Extract the [X, Y] coordinate from the center of the cell holding the provided text.  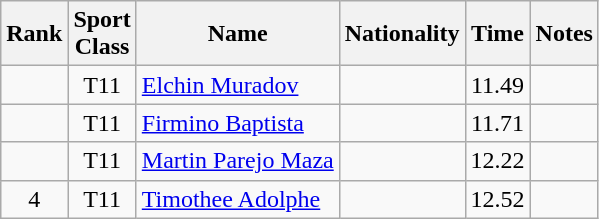
11.71 [498, 123]
Name [238, 34]
Rank [34, 34]
Time [498, 34]
Nationality [402, 34]
SportClass [102, 34]
Firmino Baptista [238, 123]
12.22 [498, 161]
Notes [564, 34]
Elchin Muradov [238, 85]
Martin Parejo Maza [238, 161]
11.49 [498, 85]
12.52 [498, 199]
4 [34, 199]
Timothee Adolphe [238, 199]
